Locate the cell with the specified text and output its (x, y) center coordinate. 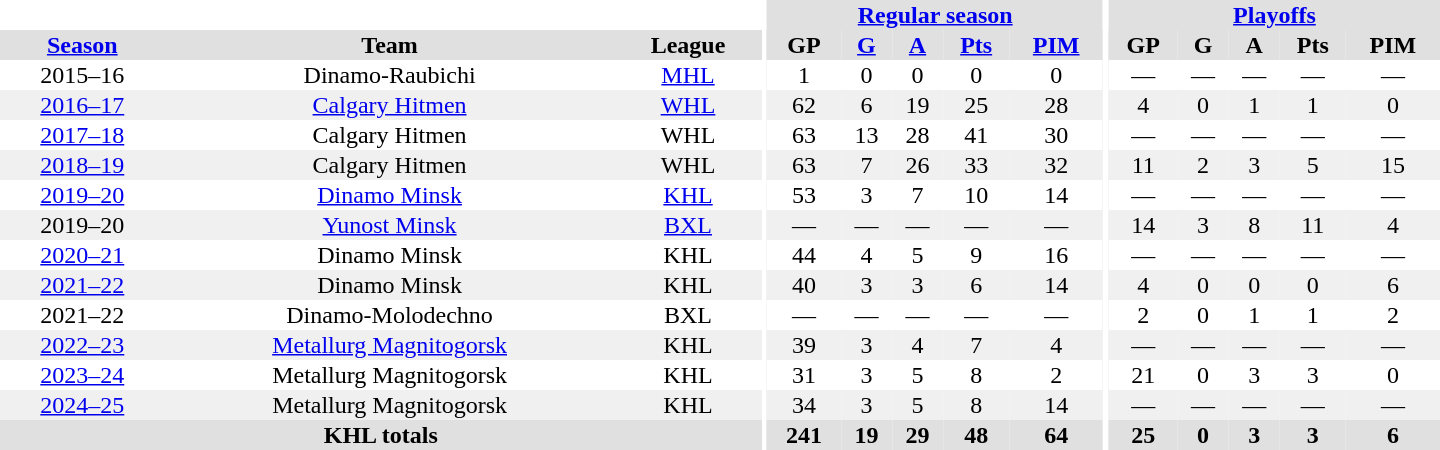
26 (918, 165)
2020–21 (82, 255)
2015–16 (82, 75)
10 (976, 195)
29 (918, 435)
2024–25 (82, 405)
Season (82, 45)
62 (804, 105)
21 (1144, 375)
53 (804, 195)
241 (804, 435)
Playoffs (1274, 15)
9 (976, 255)
Dinamo-Molodechno (390, 315)
16 (1056, 255)
Team (390, 45)
44 (804, 255)
40 (804, 285)
League (688, 45)
2023–24 (82, 375)
KHL totals (380, 435)
41 (976, 135)
31 (804, 375)
2022–23 (82, 345)
39 (804, 345)
Yunost Minsk (390, 225)
32 (1056, 165)
Dinamo-Raubichi (390, 75)
13 (866, 135)
2017–18 (82, 135)
MHL (688, 75)
48 (976, 435)
2018–19 (82, 165)
64 (1056, 435)
34 (804, 405)
Regular season (935, 15)
30 (1056, 135)
15 (1393, 165)
2016–17 (82, 105)
33 (976, 165)
